Search for the cell housing the specified text and yield its (x, y) center coordinate. 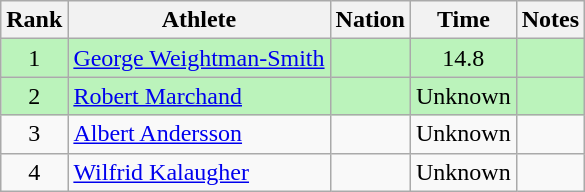
2 (34, 96)
4 (34, 172)
Notes (550, 20)
George Weightman-Smith (199, 58)
Robert Marchand (199, 96)
Rank (34, 20)
Time (463, 20)
14.8 (463, 58)
Wilfrid Kalaugher (199, 172)
Albert Andersson (199, 134)
Nation (370, 20)
Athlete (199, 20)
1 (34, 58)
3 (34, 134)
